Return [X, Y] of the center of cell containing provided text 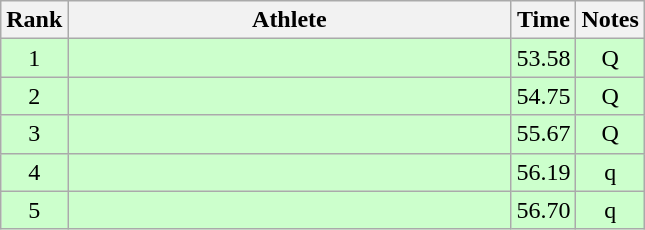
56.70 [544, 210]
56.19 [544, 172]
55.67 [544, 134]
54.75 [544, 96]
5 [34, 210]
Time [544, 20]
4 [34, 172]
53.58 [544, 58]
Notes [610, 20]
1 [34, 58]
2 [34, 96]
Rank [34, 20]
3 [34, 134]
Athlete [290, 20]
